Search for the cell housing the specified text and yield its [X, Y] center coordinate. 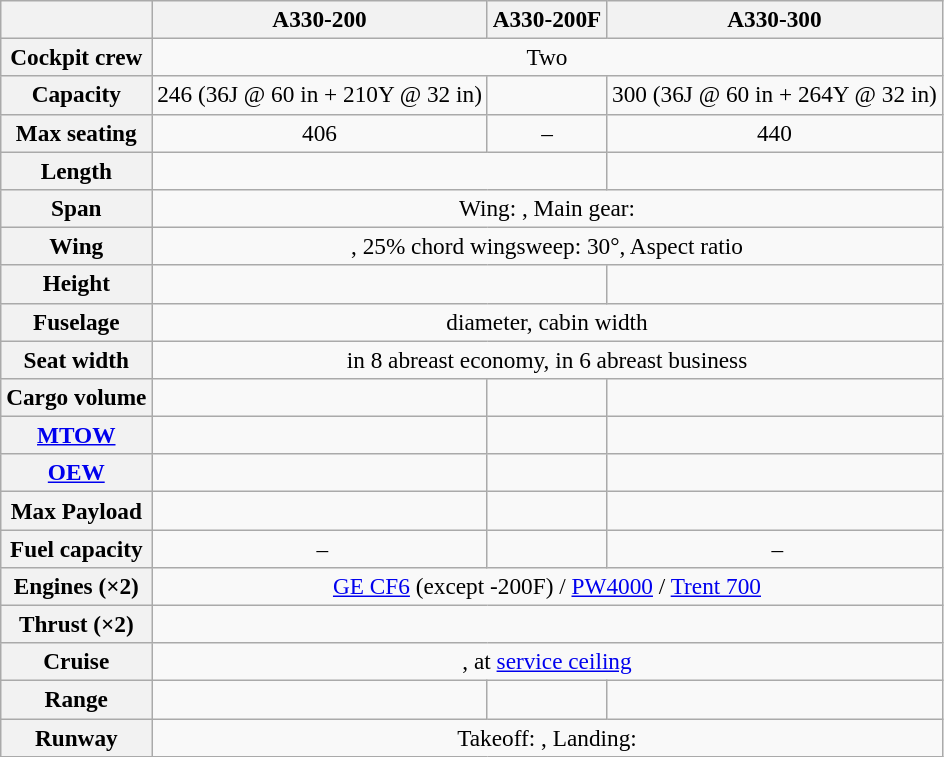
440 [774, 133]
Cockpit crew [76, 57]
Range [76, 699]
Fuselage [76, 322]
, 25% chord wingsweep: 30°, Aspect ratio [547, 246]
MTOW [76, 435]
OEW [76, 473]
Thrust (×2) [76, 624]
Max seating [76, 133]
246 (36J @ 60 in + 210Y @ 32 in) [320, 95]
A330-200F [546, 19]
Length [76, 170]
, at service ceiling [547, 662]
Height [76, 284]
Span [76, 208]
A330-200 [320, 19]
Seat width [76, 359]
Wing: , Main gear: [547, 208]
Fuel capacity [76, 548]
in 8 abreast economy, in 6 abreast business [547, 359]
Cruise [76, 662]
Two [547, 57]
406 [320, 133]
300 (36J @ 60 in + 264Y @ 32 in) [774, 95]
Cargo volume [76, 397]
Takeoff: , Landing: [547, 737]
diameter, cabin width [547, 322]
Wing [76, 246]
Runway [76, 737]
Capacity [76, 95]
A330-300 [774, 19]
GE CF6 (except -200F) / PW4000 / Trent 700 [547, 586]
Max Payload [76, 510]
Engines (×2) [76, 586]
